Return the (X, Y) coordinate for the center point of the cell that contains the specified text.  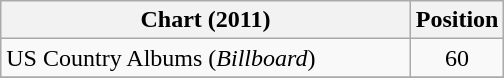
US Country Albums (Billboard) (206, 58)
Position (457, 20)
Chart (2011) (206, 20)
60 (457, 58)
